Pinpoint the cell where the given text exists, returning its (x, y) midpoint coordinate. 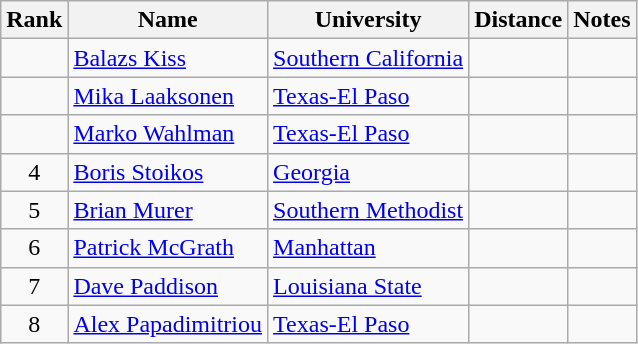
Distance (518, 20)
Southern California (368, 58)
6 (34, 248)
Dave Paddison (168, 286)
5 (34, 210)
Southern Methodist (368, 210)
4 (34, 172)
Marko Wahlman (168, 134)
Patrick McGrath (168, 248)
Rank (34, 20)
Georgia (368, 172)
Louisiana State (368, 286)
University (368, 20)
Alex Papadimitriou (168, 324)
Notes (602, 20)
7 (34, 286)
8 (34, 324)
Manhattan (368, 248)
Brian Murer (168, 210)
Boris Stoikos (168, 172)
Name (168, 20)
Mika Laaksonen (168, 96)
Balazs Kiss (168, 58)
